For the text-containing cell, return its midpoint in (X, Y) coordinate format. 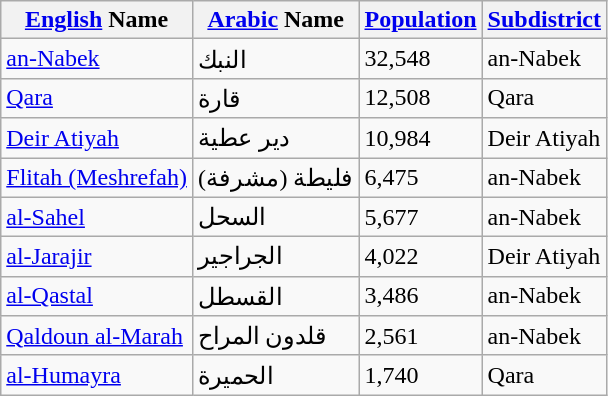
6,475 (420, 178)
القسطل (276, 296)
السحل (276, 217)
5,677 (420, 217)
10,984 (420, 138)
Flitah (Meshrefah) (97, 178)
قلدون المراح (276, 336)
Subdistrict (544, 20)
12,508 (420, 98)
English Name (97, 20)
Population (420, 20)
al-Qastal (97, 296)
1,740 (420, 375)
3,486 (420, 296)
قارة (276, 98)
al-Humayra (97, 375)
النبك (276, 59)
دير عطية (276, 138)
Arabic Name (276, 20)
(فليطة (مشرفة (276, 178)
الجراجير (276, 257)
4,022 (420, 257)
Qaldoun al-Marah (97, 336)
2,561 (420, 336)
al-Jarajir (97, 257)
الحميرة (276, 375)
al-Sahel (97, 217)
32,548 (420, 59)
